Determine the (x, y) coordinate at the center of the cell enclosing the given text.  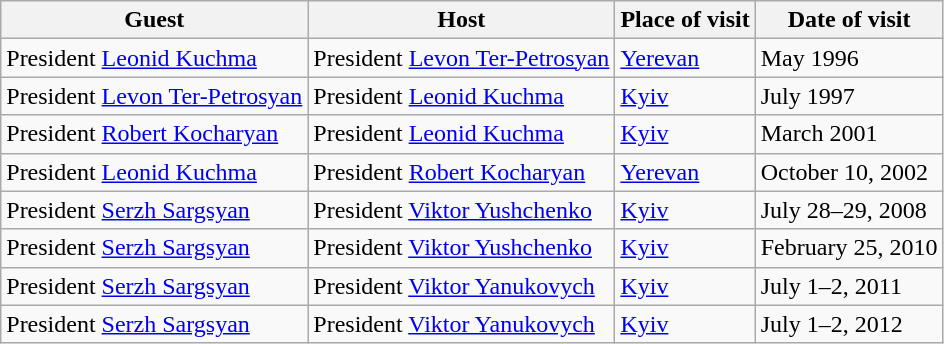
July 28–29, 2008 (849, 210)
February 25, 2010 (849, 248)
July 1–2, 2011 (849, 286)
March 2001 (849, 134)
July 1997 (849, 96)
May 1996 (849, 58)
July 1–2, 2012 (849, 324)
October 10, 2002 (849, 172)
Guest (154, 20)
Place of visit (685, 20)
Host (462, 20)
Date of visit (849, 20)
